Locate the cell with the specified text and output its [x, y] center coordinate. 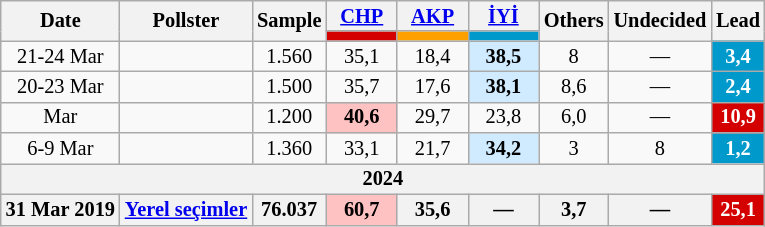
2,4 [738, 86]
1.360 [289, 148]
40,6 [362, 118]
31 Mar 2019 [60, 210]
AKP [432, 16]
2024 [383, 178]
3,4 [738, 56]
Pollster [186, 20]
6,0 [574, 118]
18,4 [432, 56]
Others [574, 20]
Mar [60, 118]
60,7 [362, 210]
İYİ [504, 16]
17,6 [432, 86]
10,9 [738, 118]
3,7 [574, 210]
33,1 [362, 148]
35,1 [362, 56]
29,7 [432, 118]
76.037 [289, 210]
1.500 [289, 86]
35,7 [362, 86]
Undecided [660, 20]
Date [60, 20]
1.560 [289, 56]
21-24 Mar [60, 56]
CHP [362, 16]
3 [574, 148]
35,6 [432, 210]
21,7 [432, 148]
38,5 [504, 56]
Yerel seçimler [186, 210]
Sample [289, 20]
Lead [738, 20]
38,1 [504, 86]
25,1 [738, 210]
1.200 [289, 118]
6-9 Mar [60, 148]
8,6 [574, 86]
23,8 [504, 118]
34,2 [504, 148]
1,2 [738, 148]
20-23 Mar [60, 86]
